Return the [x, y] coordinate for the center point of the cell that contains the specified text.  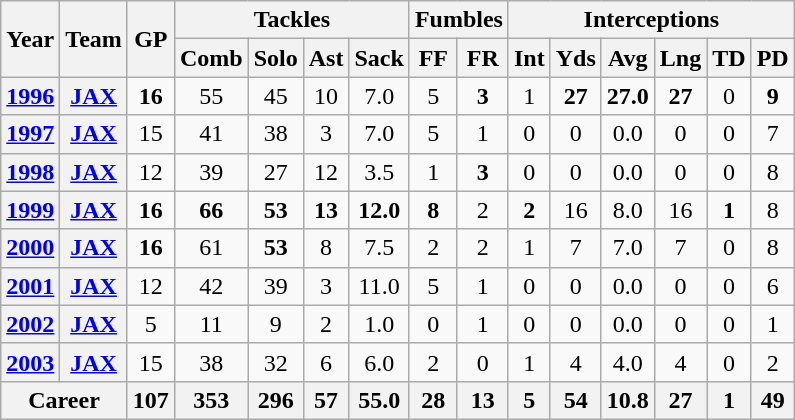
42 [211, 286]
GP [150, 39]
1997 [30, 134]
28 [433, 400]
11.0 [379, 286]
Yds [576, 58]
353 [211, 400]
49 [772, 400]
55.0 [379, 400]
Sack [379, 58]
41 [211, 134]
55 [211, 96]
11 [211, 324]
12.0 [379, 210]
296 [276, 400]
Lng [680, 58]
FF [433, 58]
45 [276, 96]
1996 [30, 96]
Tackles [292, 20]
FR [482, 58]
57 [326, 400]
Comb [211, 58]
10 [326, 96]
7.5 [379, 248]
Interceptions [651, 20]
6.0 [379, 362]
1998 [30, 172]
1999 [30, 210]
32 [276, 362]
4.0 [628, 362]
8.0 [628, 210]
TD [729, 58]
3.5 [379, 172]
Year [30, 39]
27.0 [628, 96]
2000 [30, 248]
Career [64, 400]
66 [211, 210]
61 [211, 248]
Team [94, 39]
Solo [276, 58]
2003 [30, 362]
PD [772, 58]
Avg [628, 58]
2002 [30, 324]
Ast [326, 58]
Int [529, 58]
107 [150, 400]
1.0 [379, 324]
54 [576, 400]
Fumbles [458, 20]
2001 [30, 286]
10.8 [628, 400]
